Identify which cell holds the provided text, then report its (X, Y) central coordinate. 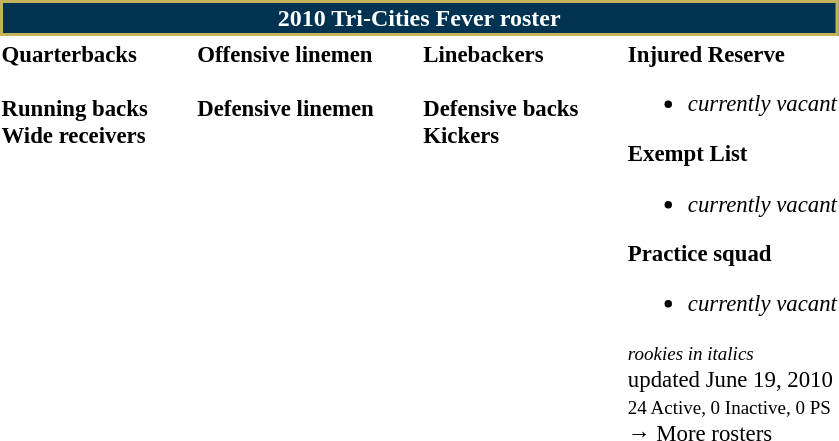
2010 Tri-Cities Fever roster (419, 18)
